Return [x, y] of the center of cell containing provided text 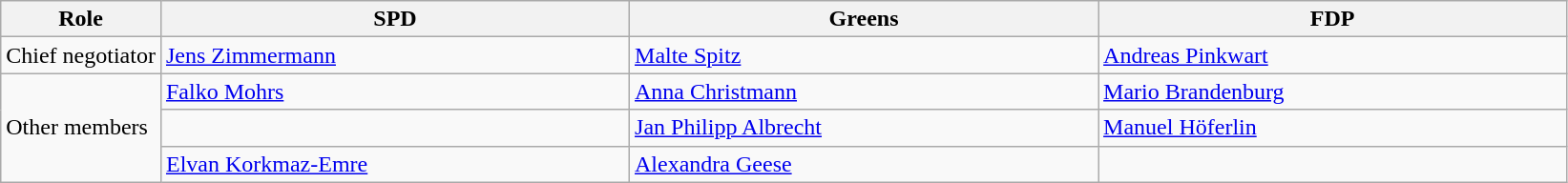
Anna Christmann [865, 91]
Chief negotiator [81, 55]
SPD [395, 19]
Andreas Pinkwart [1332, 55]
FDP [1332, 19]
Mario Brandenburg [1332, 91]
Greens [865, 19]
Elvan Korkmaz-Emre [395, 164]
Malte Spitz [865, 55]
Jens Zimmermann [395, 55]
Jan Philipp Albrecht [865, 128]
Manuel Höferlin [1332, 128]
Alexandra Geese [865, 164]
Other members [81, 128]
Role [81, 19]
Falko Mohrs [395, 91]
